From the cell containing the given text, extract its center point as (x, y) coordinate. 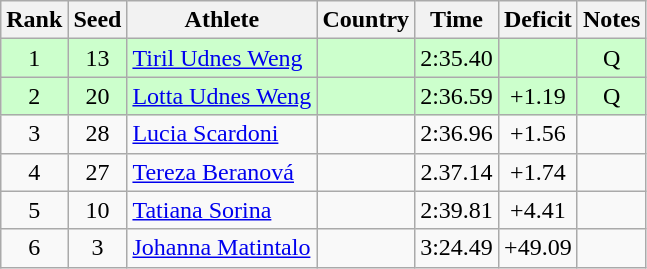
2:36.59 (457, 96)
Lotta Udnes Weng (222, 96)
Johanna Matintalo (222, 248)
2:36.96 (457, 134)
+1.56 (538, 134)
+49.09 (538, 248)
Deficit (538, 20)
+1.19 (538, 96)
1 (34, 58)
2:35.40 (457, 58)
2 (34, 96)
6 (34, 248)
Notes (611, 20)
3:24.49 (457, 248)
Time (457, 20)
27 (98, 172)
+4.41 (538, 210)
Seed (98, 20)
Country (366, 20)
2.37.14 (457, 172)
13 (98, 58)
20 (98, 96)
Tatiana Sorina (222, 210)
28 (98, 134)
5 (34, 210)
4 (34, 172)
10 (98, 210)
Lucia Scardoni (222, 134)
Tereza Beranová (222, 172)
Rank (34, 20)
+1.74 (538, 172)
Athlete (222, 20)
2:39.81 (457, 210)
Tiril Udnes Weng (222, 58)
